Extract the (x, y) coordinate from the center of the cell holding the provided text.  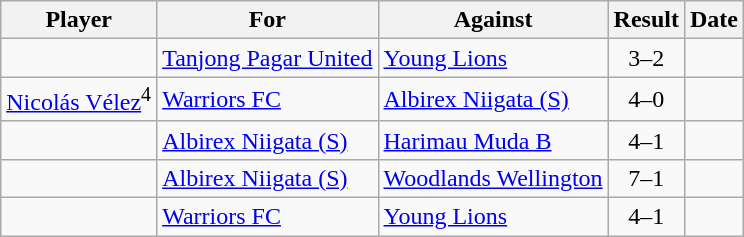
Against (493, 20)
7–1 (646, 178)
For (268, 20)
Date (714, 20)
Result (646, 20)
4–0 (646, 100)
3–2 (646, 58)
Nicolás Vélez4 (79, 100)
Player (79, 20)
Harimau Muda B (493, 140)
Tanjong Pagar United (268, 58)
Woodlands Wellington (493, 178)
